Locate the cell with the specified text and output its [x, y] center coordinate. 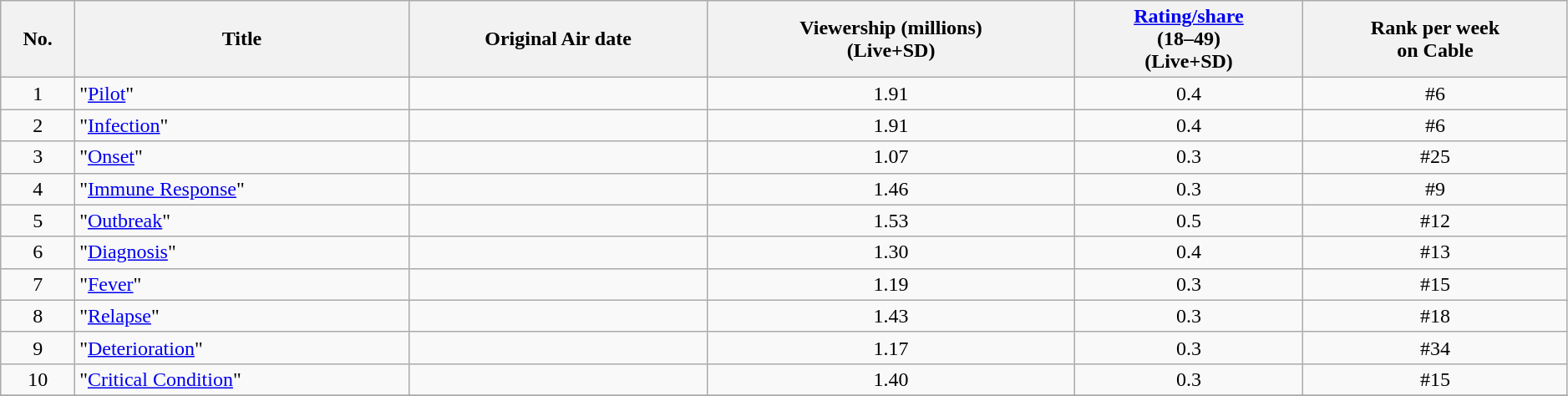
"Onset" [242, 157]
1.07 [891, 157]
Rank per weekon Cable [1435, 39]
9 [38, 348]
#12 [1435, 221]
"Relapse" [242, 316]
2 [38, 125]
1.46 [891, 189]
"Deterioration" [242, 348]
#34 [1435, 348]
4 [38, 189]
No. [38, 39]
"Pilot" [242, 94]
"Outbreak" [242, 221]
1.40 [891, 379]
10 [38, 379]
Title [242, 39]
5 [38, 221]
1 [38, 94]
"Critical Condition" [242, 379]
#13 [1435, 252]
1.43 [891, 316]
8 [38, 316]
3 [38, 157]
0.5 [1188, 221]
Viewership (millions)(Live+SD) [891, 39]
Rating/share(18–49)(Live+SD) [1188, 39]
#18 [1435, 316]
1.53 [891, 221]
1.30 [891, 252]
7 [38, 284]
6 [38, 252]
Original Air date [558, 39]
"Diagnosis" [242, 252]
#25 [1435, 157]
"Immune Response" [242, 189]
1.17 [891, 348]
"Fever" [242, 284]
#9 [1435, 189]
1.19 [891, 284]
"Infection" [242, 125]
